Extract the [x, y] coordinate from the center of the cell holding the provided text.  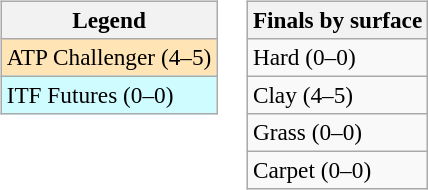
Hard (0–0) [337, 57]
Finals by surface [337, 20]
Legend [108, 20]
Carpet (0–0) [337, 171]
ITF Futures (0–0) [108, 95]
ATP Challenger (4–5) [108, 57]
Clay (4–5) [337, 95]
Grass (0–0) [337, 133]
